From the cell containing the given text, extract its center point as [X, Y] coordinate. 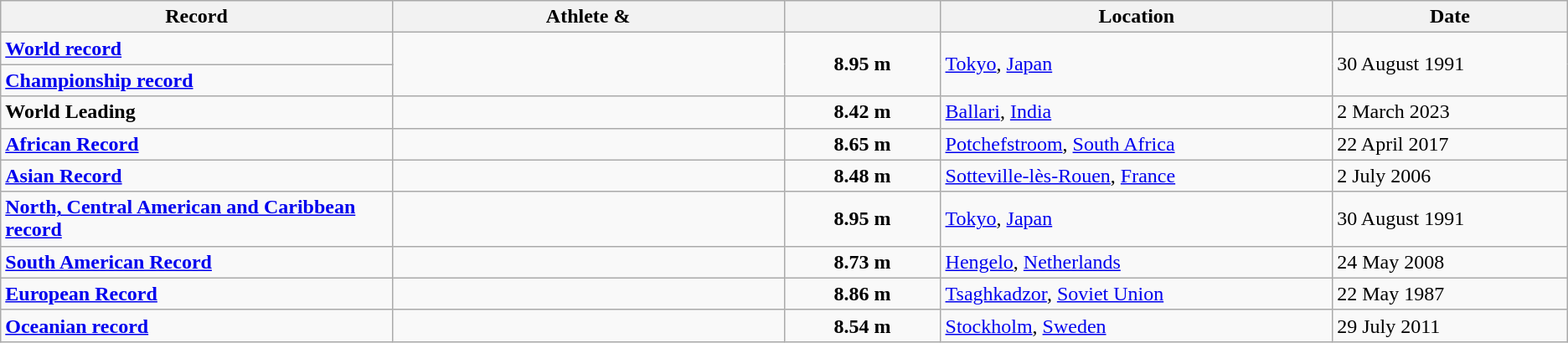
Location [1137, 17]
European Record [197, 294]
8.65 m [863, 144]
Date [1451, 17]
Potchefstroom, South Africa [1137, 144]
22 May 1987 [1451, 294]
Championship record [197, 80]
24 May 2008 [1451, 262]
South American Record [197, 262]
World Leading [197, 112]
Asian Record [197, 176]
Hengelo, Netherlands [1137, 262]
Oceanian record [197, 325]
North, Central American and Caribbean record [197, 219]
29 July 2011 [1451, 325]
8.54 m [863, 325]
Record [197, 17]
Sotteville-lès-Rouen, France [1137, 176]
African Record [197, 144]
8.86 m [863, 294]
Stockholm, Sweden [1137, 325]
Athlete & [588, 17]
Ballari, India [1137, 112]
22 April 2017 [1451, 144]
8.48 m [863, 176]
2 March 2023 [1451, 112]
Tsaghkadzor, Soviet Union [1137, 294]
8.42 m [863, 112]
World record [197, 49]
8.73 m [863, 262]
2 July 2006 [1451, 176]
